Find where the given text appears and provide that cell's center as (x, y) coordinate. 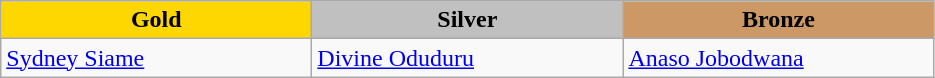
Sydney Siame (156, 58)
Bronze (778, 20)
Anaso Jobodwana (778, 58)
Gold (156, 20)
Silver (468, 20)
Divine Oduduru (468, 58)
